Return the [x, y] coordinate for the center point of the cell that contains the specified text.  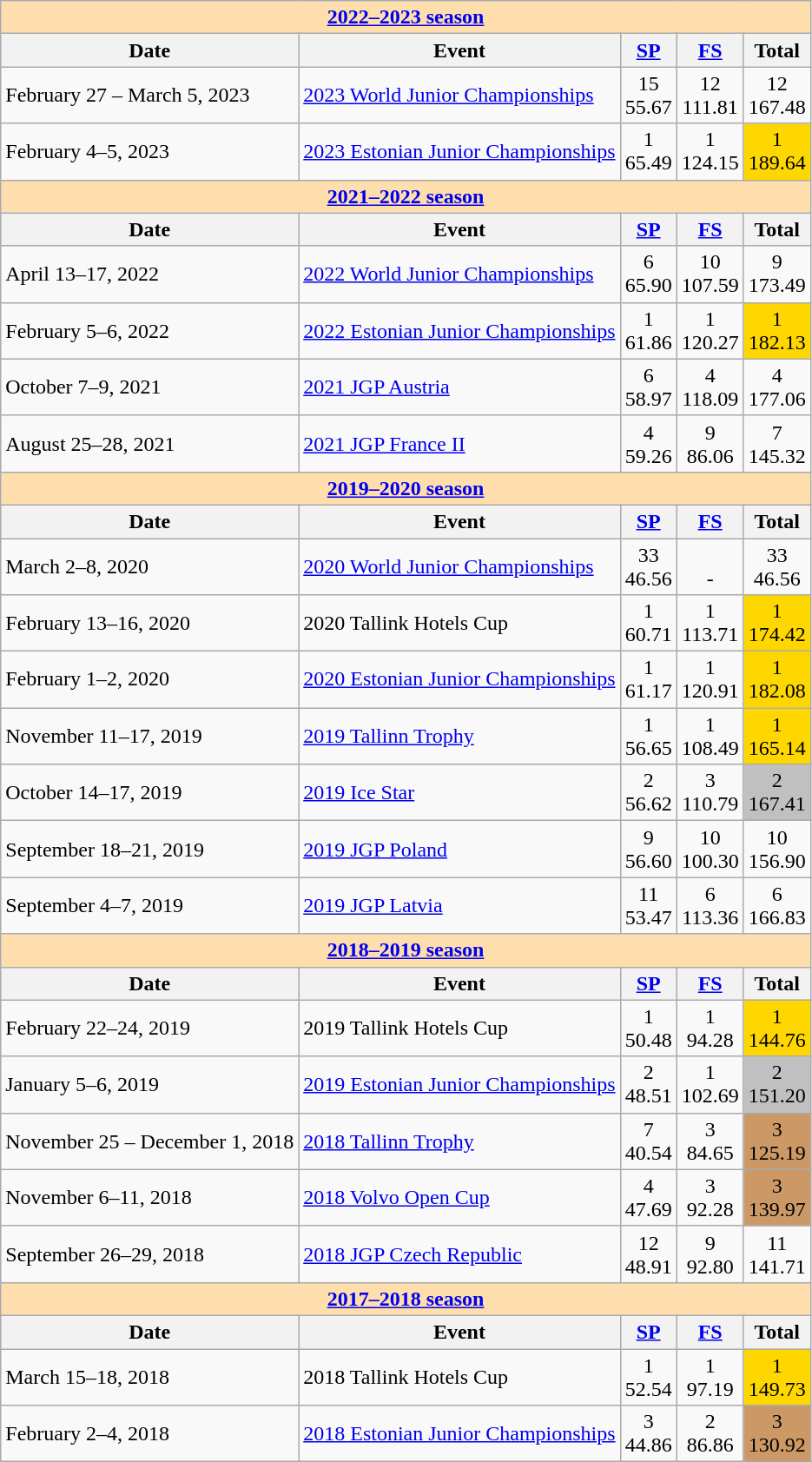
March 2–8, 2020 [149, 566]
7 145.32 [776, 443]
2018 Tallink Hotels Cup [459, 1376]
February 13–16, 2020 [149, 624]
2019 JGP Poland [459, 850]
1 94.28 [710, 1029]
2022–2023 season [406, 17]
9 56.60 [648, 850]
1 61.86 [648, 330]
7 40.54 [648, 1141]
2 56.62 [648, 792]
12 48.91 [648, 1254]
2022 Estonian Junior Championships [459, 330]
1 60.71 [648, 624]
2 151.20 [776, 1084]
1 165.14 [776, 737]
12 111.81 [710, 96]
October 14–17, 2019 [149, 792]
4 177.06 [776, 387]
11 53.47 [648, 905]
15 55.67 [648, 96]
1 113.71 [710, 624]
April 13–17, 2022 [149, 275]
1 52.54 [648, 1376]
2019 Ice Star [459, 792]
1 61.17 [648, 679]
2021–2022 season [406, 196]
November 6–11, 2018 [149, 1197]
2019–2020 season [406, 488]
3 44.86 [648, 1433]
March 15–18, 2018 [149, 1376]
2018 Volvo Open Cup [459, 1197]
6 58.97 [648, 387]
10 156.90 [776, 850]
November 25 – December 1, 2018 [149, 1141]
1 120.27 [710, 330]
2019 JGP Latvia [459, 905]
4 59.26 [648, 443]
9 92.80 [710, 1254]
1 102.69 [710, 1084]
3 125.19 [776, 1141]
September 18–21, 2019 [149, 850]
2021 JGP France II [459, 443]
February 5–6, 2022 [149, 330]
2020 Tallink Hotels Cup [459, 624]
1 174.42 [776, 624]
1 182.13 [776, 330]
4 118.09 [710, 387]
1 108.49 [710, 737]
January 5–6, 2019 [149, 1084]
September 26–29, 2018 [149, 1254]
2023 Estonian Junior Championships [459, 151]
3 84.65 [710, 1141]
6 65.90 [648, 275]
November 11–17, 2019 [149, 737]
2018 Tallinn Trophy [459, 1141]
August 25–28, 2021 [149, 443]
3 130.92 [776, 1433]
2019 Estonian Junior Championships [459, 1084]
1 120.91 [710, 679]
10 100.30 [710, 850]
1 50.48 [648, 1029]
February 22–24, 2019 [149, 1029]
1 56.65 [648, 737]
2 48.51 [648, 1084]
1 65.49 [648, 151]
1 182.08 [776, 679]
2020 World Junior Championships [459, 566]
October 7–9, 2021 [149, 387]
February 4–5, 2023 [149, 151]
1 144.76 [776, 1029]
12 167.48 [776, 96]
10 107.59 [710, 275]
2019 Tallink Hotels Cup [459, 1029]
11 141.71 [776, 1254]
1 149.73 [776, 1376]
2018 JGP Czech Republic [459, 1254]
9 173.49 [776, 275]
1 124.15 [710, 151]
2018–2019 season [406, 950]
1 189.64 [776, 151]
6 113.36 [710, 905]
9 86.06 [710, 443]
2021 JGP Austria [459, 387]
- [710, 566]
2 167.41 [776, 792]
3 139.97 [776, 1197]
4 47.69 [648, 1197]
2017–2018 season [406, 1299]
2023 World Junior Championships [459, 96]
2019 Tallinn Trophy [459, 737]
February 1–2, 2020 [149, 679]
2 86.86 [710, 1433]
September 4–7, 2019 [149, 905]
2022 World Junior Championships [459, 275]
3 110.79 [710, 792]
6 166.83 [776, 905]
2018 Estonian Junior Championships [459, 1433]
February 2–4, 2018 [149, 1433]
February 27 – March 5, 2023 [149, 96]
1 97.19 [710, 1376]
3 92.28 [710, 1197]
2020 Estonian Junior Championships [459, 679]
